Identify which cell holds the provided text, then report its [X, Y] central coordinate. 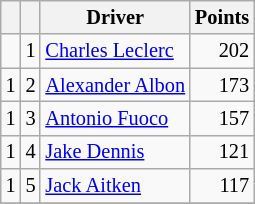
202 [222, 51]
Alexander Albon [115, 85]
2 [31, 85]
Jake Dennis [115, 152]
117 [222, 186]
157 [222, 118]
121 [222, 152]
173 [222, 85]
Charles Leclerc [115, 51]
Driver [115, 17]
3 [31, 118]
Antonio Fuoco [115, 118]
5 [31, 186]
4 [31, 152]
Jack Aitken [115, 186]
Points [222, 17]
